Return [X, Y] of the center of cell containing provided text 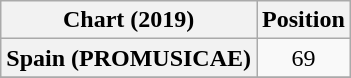
69 [304, 58]
Chart (2019) [129, 20]
Spain (PROMUSICAE) [129, 58]
Position [304, 20]
